From the cell containing the given text, extract its center point as (X, Y) coordinate. 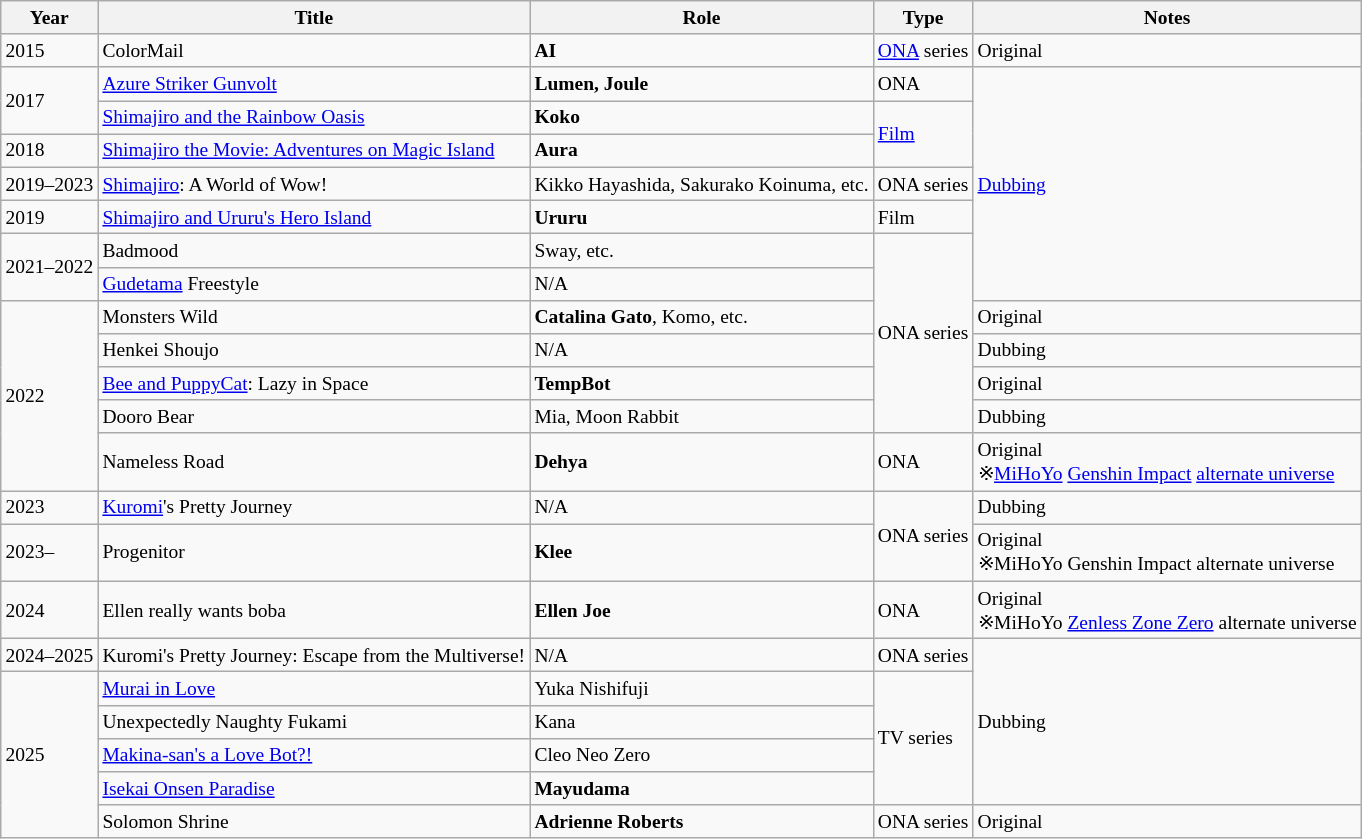
2023– (50, 552)
Shimajiro and Ururu's Hero Island (314, 216)
Type (923, 18)
Klee (702, 552)
Kuromi's Pretty Journey (314, 508)
TV series (923, 738)
Gudetama Freestyle (314, 284)
Shimajiro the Movie: Adventures on Magic Island (314, 150)
Shimajiro: A World of Wow! (314, 184)
Kana (702, 722)
Solomon Shrine (314, 822)
Dooro Bear (314, 416)
Makina-san's a Love Bot?! (314, 754)
2023 (50, 508)
2018 (50, 150)
AI (702, 50)
Mia, Moon Rabbit (702, 416)
2022 (50, 395)
Cleo Neo Zero (702, 754)
Murai in Love (314, 688)
ColorMail (314, 50)
Adrienne Roberts (702, 822)
Lumen, Joule (702, 84)
Title (314, 18)
Role (702, 18)
Year (50, 18)
Shimajiro and the Rainbow Oasis (314, 118)
TempBot (702, 384)
Ururu (702, 216)
Aura (702, 150)
Monsters Wild (314, 316)
Dehya (702, 462)
2024 (50, 610)
2015 (50, 50)
Henkei Shoujo (314, 350)
Unexpectedly Naughty Fukami (314, 722)
2017 (50, 100)
Notes (1167, 18)
Mayudama (702, 788)
Original※MiHoYo Zenless Zone Zero alternate universe (1167, 610)
Kuromi's Pretty Journey: Escape from the Multiverse! (314, 656)
2021–2022 (50, 268)
Ellen Joe (702, 610)
2019–2023 (50, 184)
Bee and PuppyCat: Lazy in Space (314, 384)
Koko (702, 118)
Kikko Hayashida, Sakurako Koinuma, etc. (702, 184)
Catalina Gato, Komo, etc. (702, 316)
Yuka Nishifuji (702, 688)
Progenitor (314, 552)
Nameless Road (314, 462)
Azure Striker Gunvolt (314, 84)
Ellen really wants boba (314, 610)
Badmood (314, 250)
2025 (50, 755)
Sway, etc. (702, 250)
Isekai Onsen Paradise (314, 788)
2019 (50, 216)
2024–2025 (50, 656)
